Detect which cell encompasses the target text, then output its [x, y] center coordinate. 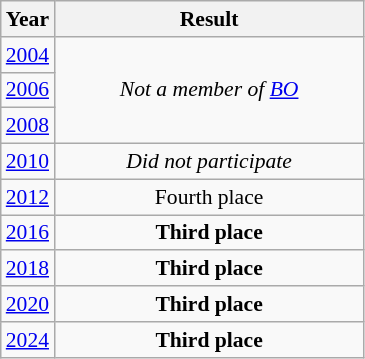
2010 [28, 162]
2008 [28, 126]
Not a member of BO [209, 90]
2024 [28, 340]
2006 [28, 90]
Year [28, 19]
2012 [28, 197]
Fourth place [209, 197]
Did not participate [209, 162]
2016 [28, 233]
2020 [28, 304]
2018 [28, 269]
Result [209, 19]
2004 [28, 55]
